Find where the given text appears and provide that cell's center as [X, Y] coordinate. 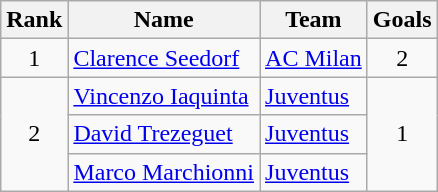
David Trezeguet [164, 134]
Team [314, 20]
Rank [34, 20]
Marco Marchionni [164, 172]
Name [164, 20]
Vincenzo Iaquinta [164, 96]
AC Milan [314, 58]
Goals [402, 20]
Clarence Seedorf [164, 58]
